Extract the [x, y] coordinate from the center of the cell holding the provided text.  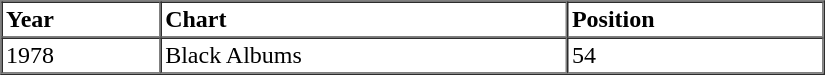
Year [82, 20]
54 [695, 56]
Black Albums [364, 56]
1978 [82, 56]
Position [695, 20]
Chart [364, 20]
